Pinpoint the cell where the given text exists, returning its (X, Y) midpoint coordinate. 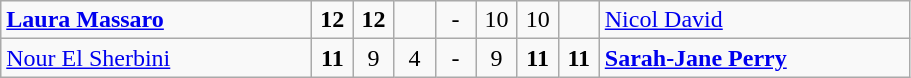
Nicol David (754, 20)
Sarah-Jane Perry (754, 58)
Nour El Sherbini (156, 58)
Laura Massaro (156, 20)
4 (414, 58)
